Extract the [x, y] coordinate from the center of the cell holding the provided text.  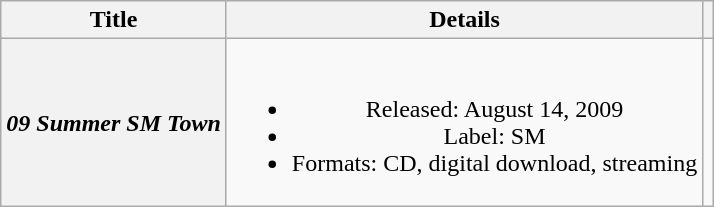
Title [114, 20]
Released: August 14, 2009Label: SMFormats: CD, digital download, streaming [464, 122]
09 Summer SM Town [114, 122]
Details [464, 20]
